Identify which cell holds the provided text, then report its [X, Y] central coordinate. 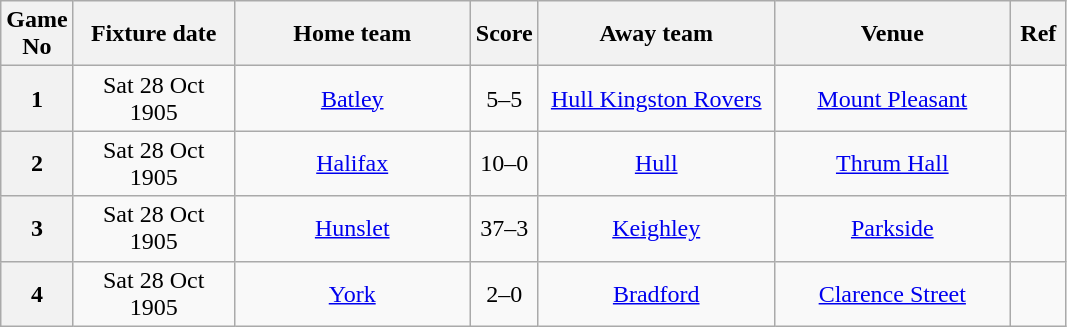
Parkside [892, 228]
5–5 [504, 98]
Hull [656, 164]
Hunslet [352, 228]
4 [37, 294]
York [352, 294]
Halifax [352, 164]
Clarence Street [892, 294]
10–0 [504, 164]
Fixture date [154, 34]
Away team [656, 34]
Ref [1038, 34]
2–0 [504, 294]
Batley [352, 98]
1 [37, 98]
Hull Kingston Rovers [656, 98]
Game No [37, 34]
Venue [892, 34]
Thrum Hall [892, 164]
3 [37, 228]
Keighley [656, 228]
37–3 [504, 228]
Score [504, 34]
Home team [352, 34]
Bradford [656, 294]
Mount Pleasant [892, 98]
2 [37, 164]
